Scan for the cell matching the given text and deliver its (X, Y) coordinate at center. 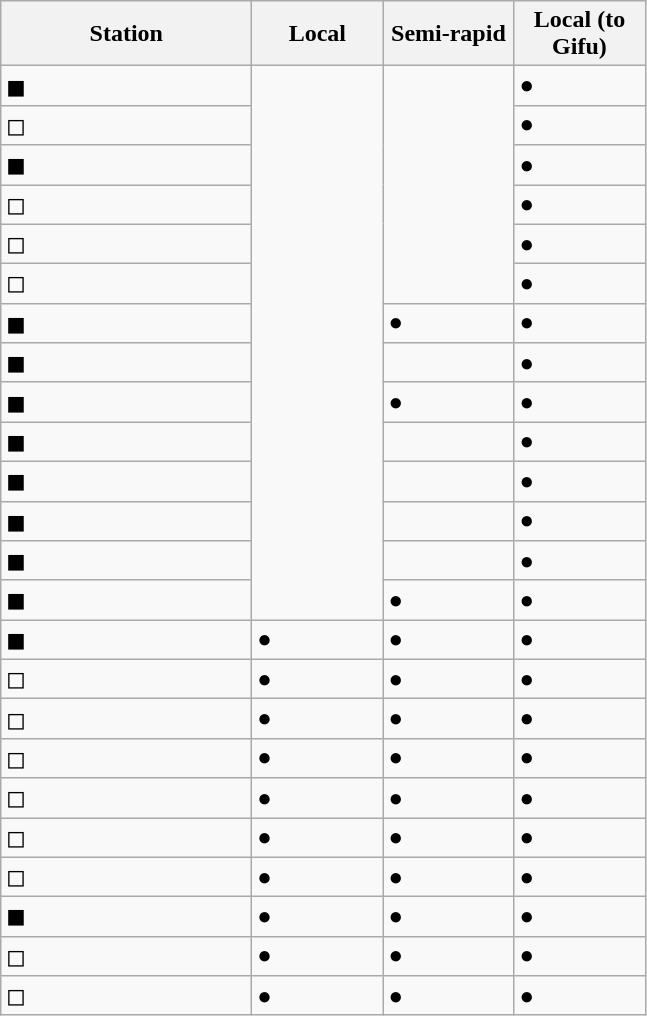
Local (318, 34)
Local (to Gifu) (580, 34)
Semi-rapid (448, 34)
Station (126, 34)
